Scan for the cell matching the given text and deliver its (x, y) coordinate at center. 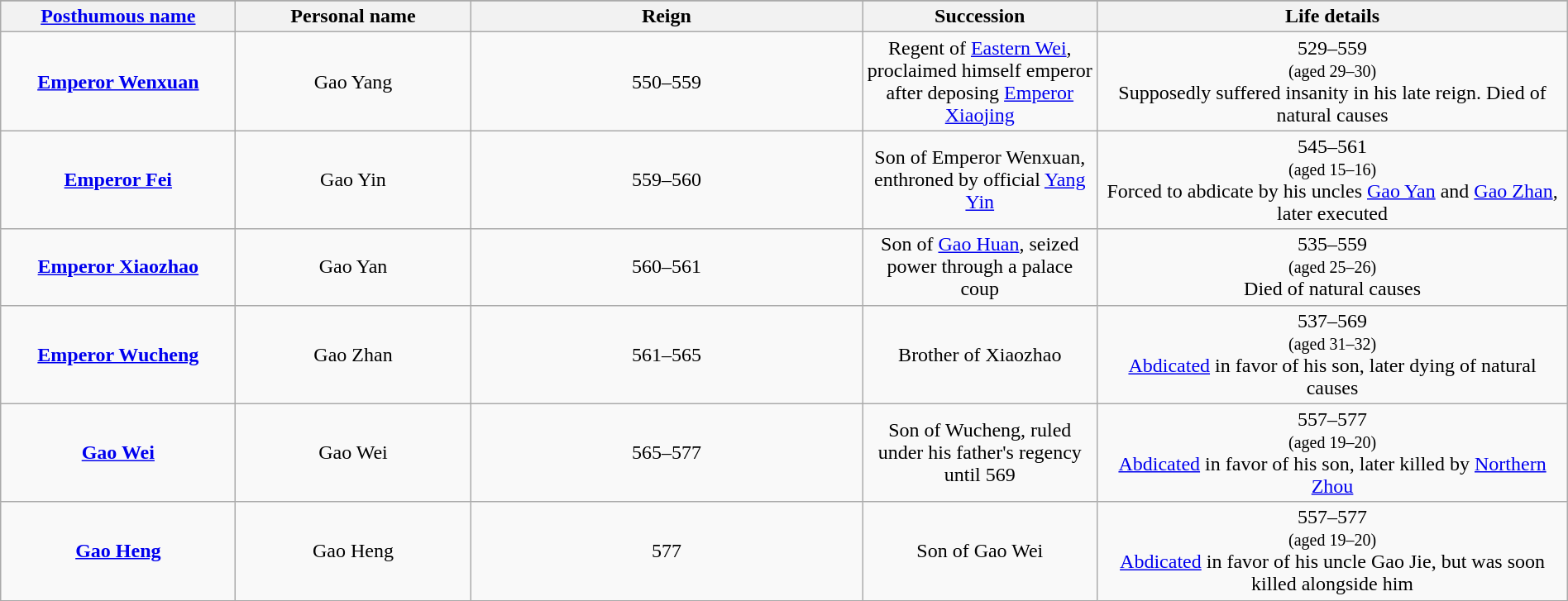
545–561(aged 15–16)Forced to abdicate by his uncles Gao Yan and Gao Zhan, later executed (1332, 180)
Succession (980, 17)
529–559(aged 29–30)Supposedly suffered insanity in his late reign. Died of natural causes (1332, 81)
Son of Gao Wei (980, 551)
Son of Gao Huan, seized power through a palace coup (980, 267)
Reign (667, 17)
561–565 (667, 354)
577 (667, 551)
557–577(aged 19–20)Abdicated in favor of his son, later killed by Northern Zhou (1332, 453)
550–559 (667, 81)
Gao Yin (353, 180)
535–559(aged 25–26)Died of natural causes (1332, 267)
537–569(aged 31–32)Abdicated in favor of his son, later dying of natural causes (1332, 354)
Emperor Wenxuan (118, 81)
Gao Yang (353, 81)
Emperor Xiaozhao (118, 267)
Son of Wucheng, ruled under his father's regency until 569 (980, 453)
Emperor Wucheng (118, 354)
Gao Zhan (353, 354)
Emperor Fei (118, 180)
Personal name (353, 17)
Posthumous name (118, 17)
565–577 (667, 453)
Life details (1332, 17)
Son of Emperor Wenxuan, enthroned by official Yang Yin (980, 180)
559–560 (667, 180)
557–577(aged 19–20)Abdicated in favor of his uncle Gao Jie, but was soon killed alongside him (1332, 551)
Gao Yan (353, 267)
560–561 (667, 267)
Brother of Xiaozhao (980, 354)
Regent of Eastern Wei, proclaimed himself emperor after deposing Emperor Xiaojing (980, 81)
